For the text-containing cell, return its midpoint in (X, Y) coordinate format. 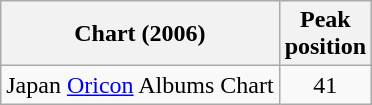
Peakposition (325, 34)
41 (325, 85)
Japan Oricon Albums Chart (140, 85)
Chart (2006) (140, 34)
